Capture the cell that displays the provided text and extract its [x, y] central coordinate. 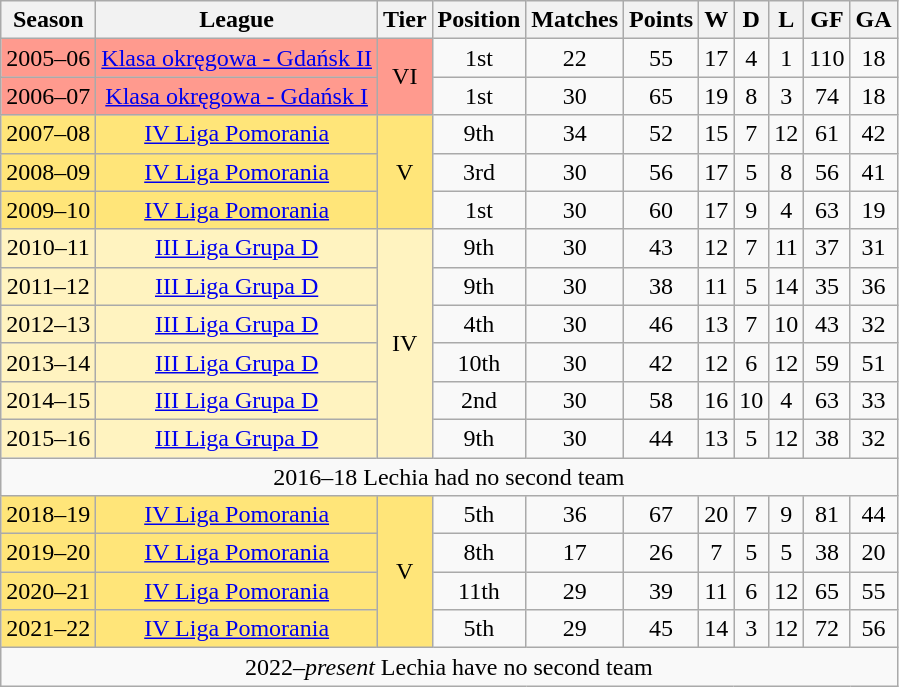
4th [479, 324]
Season [48, 20]
Position [479, 20]
2018–19 [48, 515]
Klasa okręgowa - Gdańsk II [237, 58]
Tier [404, 20]
3rd [479, 172]
Matches [575, 20]
2005–06 [48, 58]
2014–15 [48, 400]
67 [662, 515]
Points [662, 20]
2010–11 [48, 248]
2012–13 [48, 324]
L [786, 20]
W [716, 20]
8th [479, 553]
IV [404, 343]
League [237, 20]
51 [874, 362]
2021–22 [48, 629]
VI [404, 77]
GA [874, 20]
61 [827, 134]
2009–10 [48, 210]
2016–18 Lechia had no second team [449, 477]
39 [662, 591]
2013–14 [48, 362]
26 [662, 553]
2011–12 [48, 286]
41 [874, 172]
15 [716, 134]
72 [827, 629]
59 [827, 362]
2020–21 [48, 591]
46 [662, 324]
37 [827, 248]
2nd [479, 400]
2022–present Lechia have no second team [449, 667]
110 [827, 58]
1 [786, 58]
2008–09 [48, 172]
31 [874, 248]
D [752, 20]
22 [575, 58]
11th [479, 591]
10th [479, 362]
81 [827, 515]
Klasa okręgowa - Gdańsk I [237, 96]
2006–07 [48, 96]
2019–20 [48, 553]
33 [874, 400]
2015–16 [48, 438]
GF [827, 20]
52 [662, 134]
74 [827, 96]
16 [716, 400]
45 [662, 629]
35 [827, 286]
58 [662, 400]
34 [575, 134]
2007–08 [48, 134]
60 [662, 210]
